Search for the cell housing the specified text and yield its (X, Y) center coordinate. 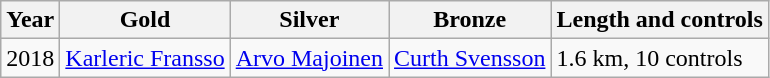
2018 (30, 58)
Gold (145, 20)
Silver (309, 20)
Length and controls (660, 20)
Year (30, 20)
Arvo Majoinen (309, 58)
1.6 km, 10 controls (660, 58)
Curth Svensson (470, 58)
Karleric Fransso (145, 58)
Bronze (470, 20)
